From the cell containing the given text, extract its center point as [X, Y] coordinate. 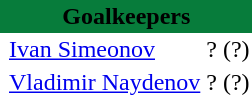
? [212, 50]
Ivan Simeonov [104, 50]
